Output the (x, y) coordinate of the center of the cell containing the given text.  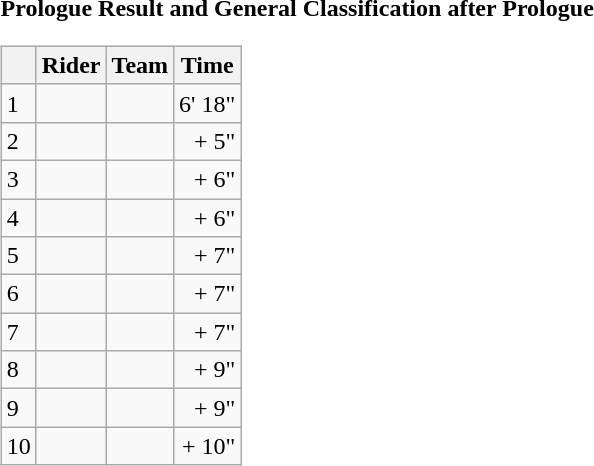
8 (18, 370)
6 (18, 294)
+ 5" (208, 141)
2 (18, 141)
3 (18, 179)
Time (208, 65)
+ 10" (208, 446)
Rider (71, 65)
5 (18, 256)
6' 18" (208, 103)
1 (18, 103)
7 (18, 332)
9 (18, 408)
Team (140, 65)
4 (18, 217)
10 (18, 446)
